Find where the given text appears and provide that cell's center as (x, y) coordinate. 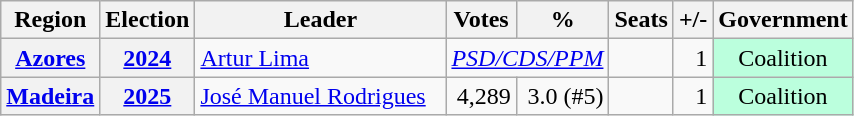
Artur Lima (320, 58)
José Manuel Rodrigues (320, 96)
+/- (692, 20)
2025 (148, 96)
Votes (481, 20)
4,289 (481, 96)
Region (50, 20)
Government (783, 20)
Seats (641, 20)
PSD/CDS/PPM (528, 58)
% (562, 20)
Leader (320, 20)
2024 (148, 58)
Election (148, 20)
Azores (50, 58)
3.0 (#5) (562, 96)
Madeira (50, 96)
